From the cell containing the given text, extract its center point as [x, y] coordinate. 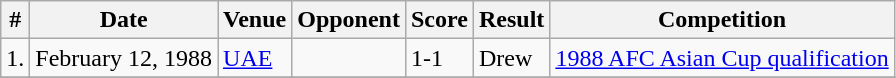
Date [124, 20]
UAE [255, 58]
Competition [722, 20]
Score [439, 20]
Result [511, 20]
Venue [255, 20]
February 12, 1988 [124, 58]
1-1 [439, 58]
1. [16, 58]
1988 AFC Asian Cup qualification [722, 58]
Drew [511, 58]
# [16, 20]
Opponent [349, 20]
